Return [X, Y] of the center of cell containing provided text 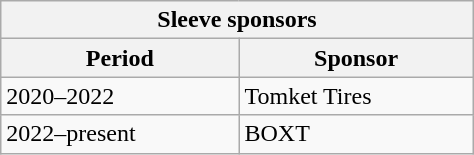
Sleeve sponsors [237, 20]
BOXT [356, 134]
Period [120, 58]
Sponsor [356, 58]
Tomket Tires [356, 96]
2022–present [120, 134]
2020–2022 [120, 96]
